Identify which cell holds the provided text, then report its (X, Y) central coordinate. 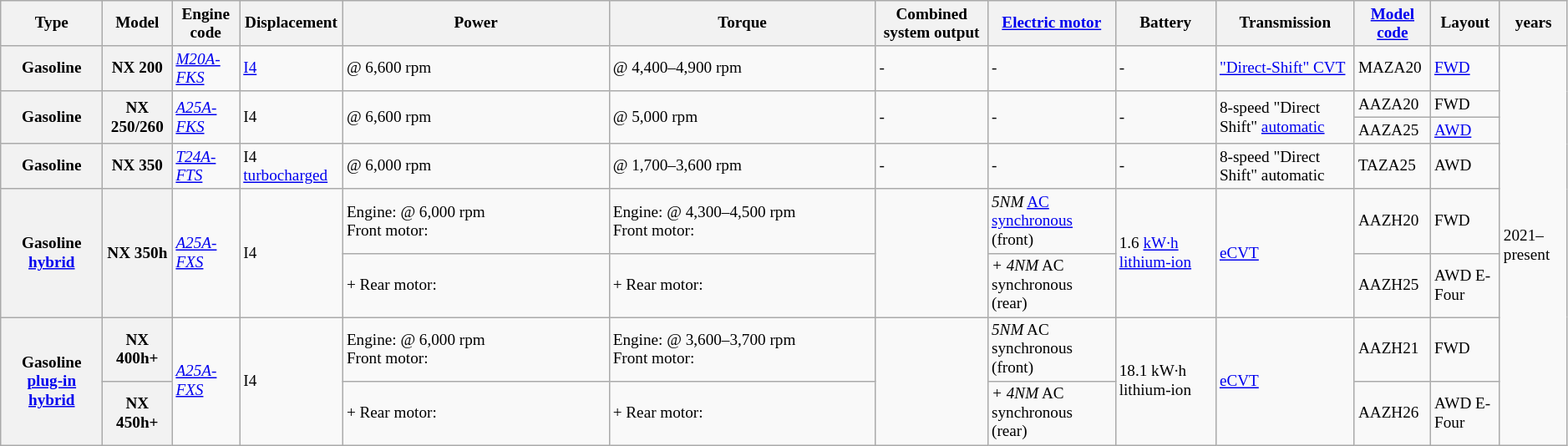
2021–present (1534, 246)
NX 400h+ (137, 349)
Engine: @ 4,300–4,500 rpmFront motor: (742, 220)
M20A-FKS (206, 68)
Displacement (292, 23)
AAZH26 (1392, 413)
NX 250/260 (137, 117)
Combined system output (932, 23)
Engine code (206, 23)
AAZH25 (1392, 286)
Gasoline plug-in hybrid (52, 381)
Type (52, 23)
Model (137, 23)
Battery (1165, 23)
@ 5,000 rpm (742, 117)
I4 turbocharged (292, 166)
"Direct-Shift" CVT (1285, 68)
NX 350h (137, 252)
Engine: @ 3,600–3,700 rpmFront motor: (742, 349)
@ 6,000 rpm (476, 166)
AAZA20 (1392, 104)
T24A-FTS (206, 166)
Power (476, 23)
Model code (1392, 23)
Gasoline hybrid (52, 252)
NX 200 (137, 68)
Electric motor (1051, 23)
A25A-FKS (206, 117)
MAZA20 (1392, 68)
AAZH21 (1392, 349)
TAZA25 (1392, 166)
Transmission (1285, 23)
Torque (742, 23)
AAZH20 (1392, 220)
AAZA25 (1392, 130)
NX 450h+ (137, 413)
18.1 kW·h lithium-ion (1165, 381)
@ 1,700–3,600 rpm (742, 166)
Layout (1465, 23)
1.6 kW·h lithium-ion (1165, 252)
@ 4,400–4,900 rpm (742, 68)
NX 350 (137, 166)
years (1534, 23)
